Identify which cell holds the provided text, then report its (X, Y) central coordinate. 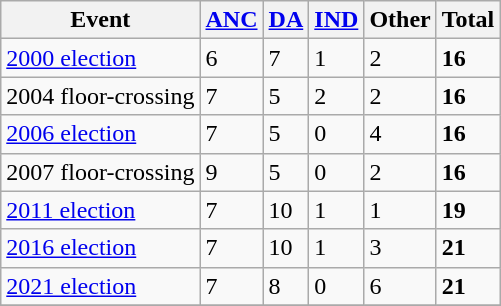
Other (400, 20)
2007 floor-crossing (100, 172)
2000 election (100, 58)
4 (400, 134)
DA (286, 20)
19 (468, 210)
IND (336, 20)
2006 election (100, 134)
2021 election (100, 286)
2016 election (100, 248)
Event (100, 20)
Total (468, 20)
ANC (232, 20)
9 (232, 172)
2004 floor-crossing (100, 96)
2011 election (100, 210)
8 (286, 286)
3 (400, 248)
